Provide the (X, Y) coordinate of the cell's center where the given text is located.  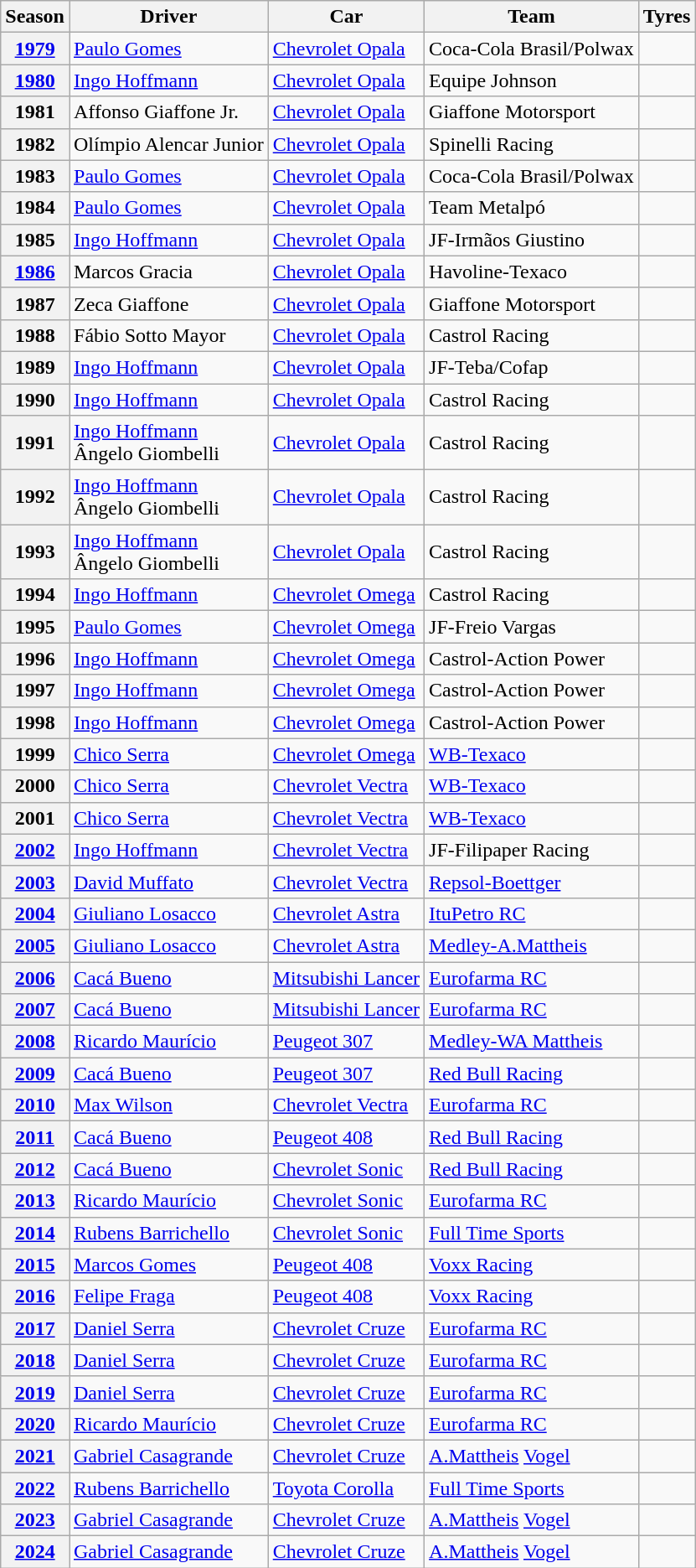
2019 (35, 1392)
2000 (35, 786)
1988 (35, 335)
1999 (35, 754)
2008 (35, 1042)
2005 (35, 945)
David Muffato (168, 882)
JF-Freio Vargas (532, 627)
1990 (35, 400)
Havoline-Texaco (532, 272)
Zeca Giaffone (168, 303)
2011 (35, 1137)
Marcos Gomes (168, 1265)
2002 (35, 850)
2013 (35, 1201)
2001 (35, 818)
Affonso Giaffone Jr. (168, 112)
2012 (35, 1169)
1985 (35, 240)
1987 (35, 303)
Season (35, 17)
Fábio Sotto Mayor (168, 335)
Olímpio Alencar Junior (168, 144)
1998 (35, 722)
1982 (35, 144)
Medley-WA Mattheis (532, 1042)
Car (346, 17)
2018 (35, 1360)
JF-Irmãos Giustino (532, 240)
ItuPetro RC (532, 913)
1996 (35, 659)
Toyota Corolla (346, 1488)
1991 (35, 442)
1986 (35, 272)
JF-Filipaper Racing (532, 850)
2006 (35, 978)
Marcos Gracia (168, 272)
2021 (35, 1456)
1997 (35, 691)
Max Wilson (168, 1105)
1979 (35, 49)
Equipe Johnson (532, 80)
Driver (168, 17)
Repsol-Boettger (532, 882)
1984 (35, 208)
Team (532, 17)
2022 (35, 1488)
1989 (35, 367)
2009 (35, 1074)
1981 (35, 112)
1980 (35, 80)
1992 (35, 498)
1994 (35, 595)
Spinelli Racing (532, 144)
1995 (35, 627)
2024 (35, 1552)
2010 (35, 1105)
2016 (35, 1296)
2004 (35, 913)
Team Metalpó (532, 208)
2023 (35, 1520)
2007 (35, 1010)
2015 (35, 1265)
2014 (35, 1233)
JF-Teba/Cofap (532, 367)
2017 (35, 1328)
Medley-A.Mattheis (532, 945)
2003 (35, 882)
1993 (35, 551)
Tyres (667, 17)
Felipe Fraga (168, 1296)
2020 (35, 1424)
1983 (35, 176)
